Determine the (X, Y) coordinate at the center of the cell enclosing the given text.  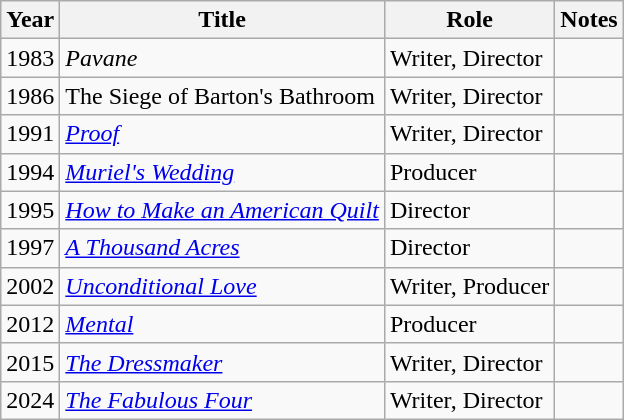
The Dressmaker (222, 362)
2012 (30, 324)
Mental (222, 324)
Writer, Producer (469, 286)
A Thousand Acres (222, 248)
How to Make an American Quilt (222, 210)
2015 (30, 362)
The Siege of Barton's Bathroom (222, 96)
2024 (30, 400)
Role (469, 20)
Proof (222, 134)
Title (222, 20)
2002 (30, 286)
Muriel's Wedding (222, 172)
1994 (30, 172)
1991 (30, 134)
1983 (30, 58)
1986 (30, 96)
1997 (30, 248)
The Fabulous Four (222, 400)
Year (30, 20)
1995 (30, 210)
Notes (589, 20)
Unconditional Love (222, 286)
Pavane (222, 58)
